Detect which cell encompasses the target text, then output its [X, Y] center coordinate. 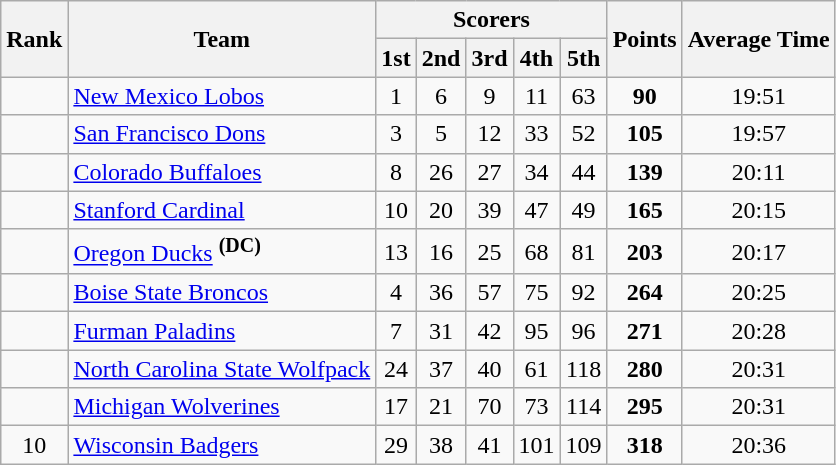
44 [584, 172]
Boise State Broncos [222, 293]
20:15 [758, 210]
5 [441, 134]
109 [584, 445]
118 [584, 369]
47 [536, 210]
25 [490, 252]
26 [441, 172]
24 [396, 369]
20 [441, 210]
63 [584, 96]
318 [644, 445]
90 [644, 96]
6 [441, 96]
7 [396, 331]
203 [644, 252]
20:36 [758, 445]
19:51 [758, 96]
27 [490, 172]
70 [490, 407]
73 [536, 407]
21 [441, 407]
Points [644, 39]
20:28 [758, 331]
75 [536, 293]
31 [441, 331]
33 [536, 134]
40 [490, 369]
280 [644, 369]
81 [584, 252]
Stanford Cardinal [222, 210]
68 [536, 252]
Oregon Ducks (DC) [222, 252]
101 [536, 445]
37 [441, 369]
41 [490, 445]
29 [396, 445]
57 [490, 293]
13 [396, 252]
96 [584, 331]
9 [490, 96]
1st [396, 58]
92 [584, 293]
1 [396, 96]
271 [644, 331]
34 [536, 172]
36 [441, 293]
20:17 [758, 252]
3rd [490, 58]
61 [536, 369]
New Mexico Lobos [222, 96]
11 [536, 96]
3 [396, 134]
42 [490, 331]
49 [584, 210]
Wisconsin Badgers [222, 445]
165 [644, 210]
8 [396, 172]
5th [584, 58]
Colorado Buffaloes [222, 172]
139 [644, 172]
Average Time [758, 39]
Scorers [492, 20]
39 [490, 210]
Team [222, 39]
4th [536, 58]
San Francisco Dons [222, 134]
20:25 [758, 293]
52 [584, 134]
38 [441, 445]
20:11 [758, 172]
17 [396, 407]
Furman Paladins [222, 331]
295 [644, 407]
Michigan Wolverines [222, 407]
2nd [441, 58]
264 [644, 293]
North Carolina State Wolfpack [222, 369]
114 [584, 407]
Rank [34, 39]
4 [396, 293]
12 [490, 134]
16 [441, 252]
95 [536, 331]
19:57 [758, 134]
105 [644, 134]
